Return [X, Y] of the center of cell containing provided text 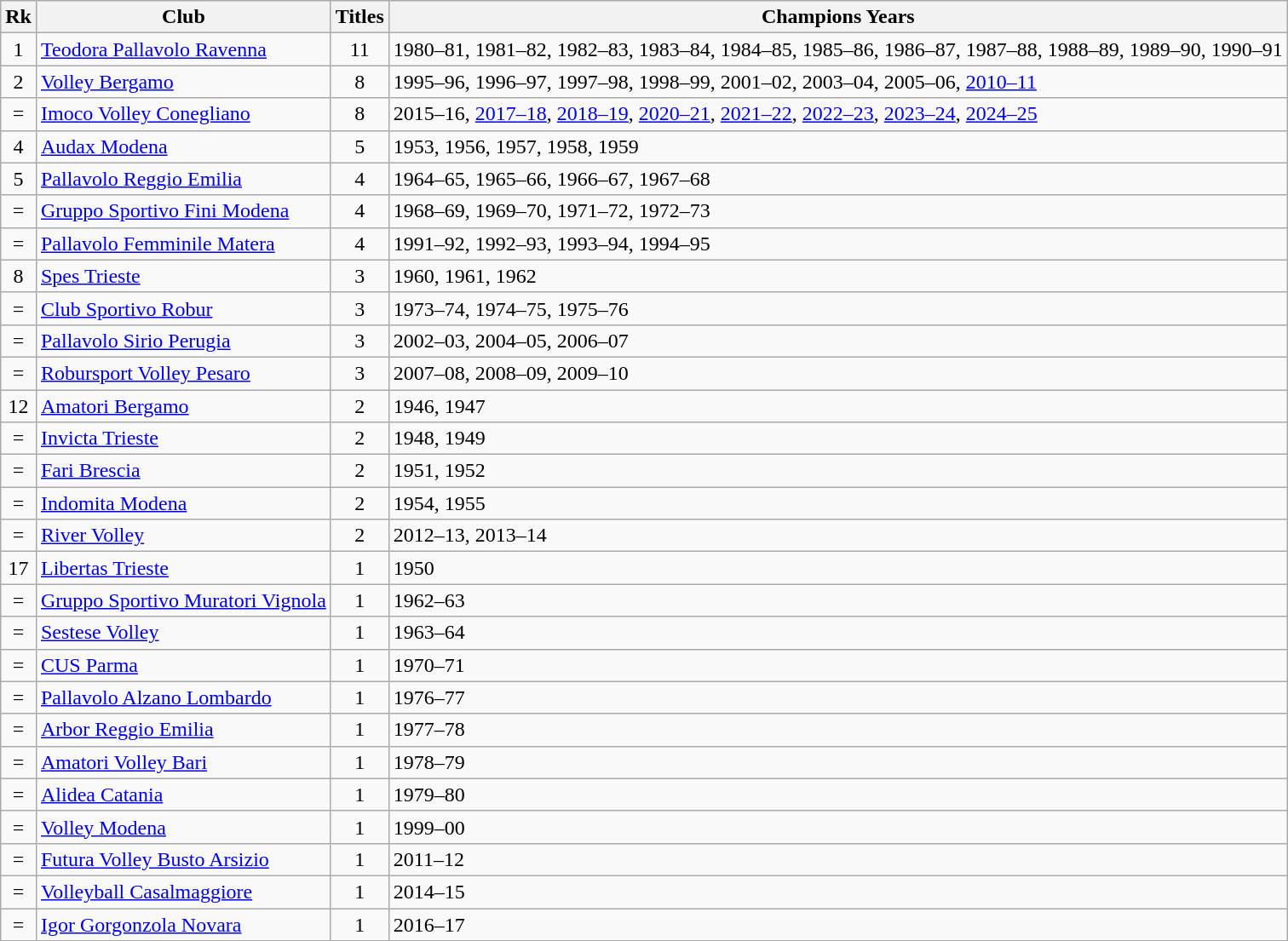
Amatori Volley Bari [183, 762]
17 [19, 568]
Pallavolo Femminile Matera [183, 244]
Rk [19, 17]
Titles [359, 17]
1962–63 [838, 600]
Amatori Bergamo [183, 406]
1970–71 [838, 665]
Sestese Volley [183, 633]
1951, 1952 [838, 471]
Audax Modena [183, 146]
Arbor Reggio Emilia [183, 730]
Alidea Catania [183, 795]
2015–16, 2017–18, 2018–19, 2020–21, 2021–22, 2022–23, 2023–24, 2024–25 [838, 114]
1995–96, 1996–97, 1997–98, 1998–99, 2001–02, 2003–04, 2005–06, 2010–11 [838, 82]
Teodora Pallavolo Ravenna [183, 49]
Robursport Volley Pesaro [183, 373]
1946, 1947 [838, 406]
Champions Years [838, 17]
Club [183, 17]
Indomita Modena [183, 503]
Pallavolo Reggio Emilia [183, 179]
1980–81, 1981–82, 1982–83, 1983–84, 1984–85, 1985–86, 1986–87, 1987–88, 1988–89, 1989–90, 1990–91 [838, 49]
Invicta Trieste [183, 439]
Gruppo Sportivo Fini Modena [183, 211]
1968–69, 1969–70, 1971–72, 1972–73 [838, 211]
1953, 1956, 1957, 1958, 1959 [838, 146]
Futura Volley Busto Arsizio [183, 859]
2011–12 [838, 859]
CUS Parma [183, 665]
1999–00 [838, 827]
2016–17 [838, 924]
Igor Gorgonzola Novara [183, 924]
1954, 1955 [838, 503]
12 [19, 406]
2007–08, 2008–09, 2009–10 [838, 373]
1960, 1961, 1962 [838, 276]
Fari Brescia [183, 471]
2012–13, 2013–14 [838, 536]
Imoco Volley Conegliano [183, 114]
Volleyball Casalmaggiore [183, 892]
Pallavolo Sirio Perugia [183, 341]
2002–03, 2004–05, 2006–07 [838, 341]
River Volley [183, 536]
1948, 1949 [838, 439]
1979–80 [838, 795]
1963–64 [838, 633]
1977–78 [838, 730]
1991–92, 1992–93, 1993–94, 1994–95 [838, 244]
Volley Bergamo [183, 82]
Gruppo Sportivo Muratori Vignola [183, 600]
Club Sportivo Robur [183, 308]
1964–65, 1965–66, 1966–67, 1967–68 [838, 179]
1978–79 [838, 762]
Spes Trieste [183, 276]
2014–15 [838, 892]
11 [359, 49]
1976–77 [838, 697]
Volley Modena [183, 827]
1973–74, 1974–75, 1975–76 [838, 308]
1950 [838, 568]
Libertas Trieste [183, 568]
Pallavolo Alzano Lombardo [183, 697]
